Extract the (x, y) coordinate from the center of the cell holding the provided text.  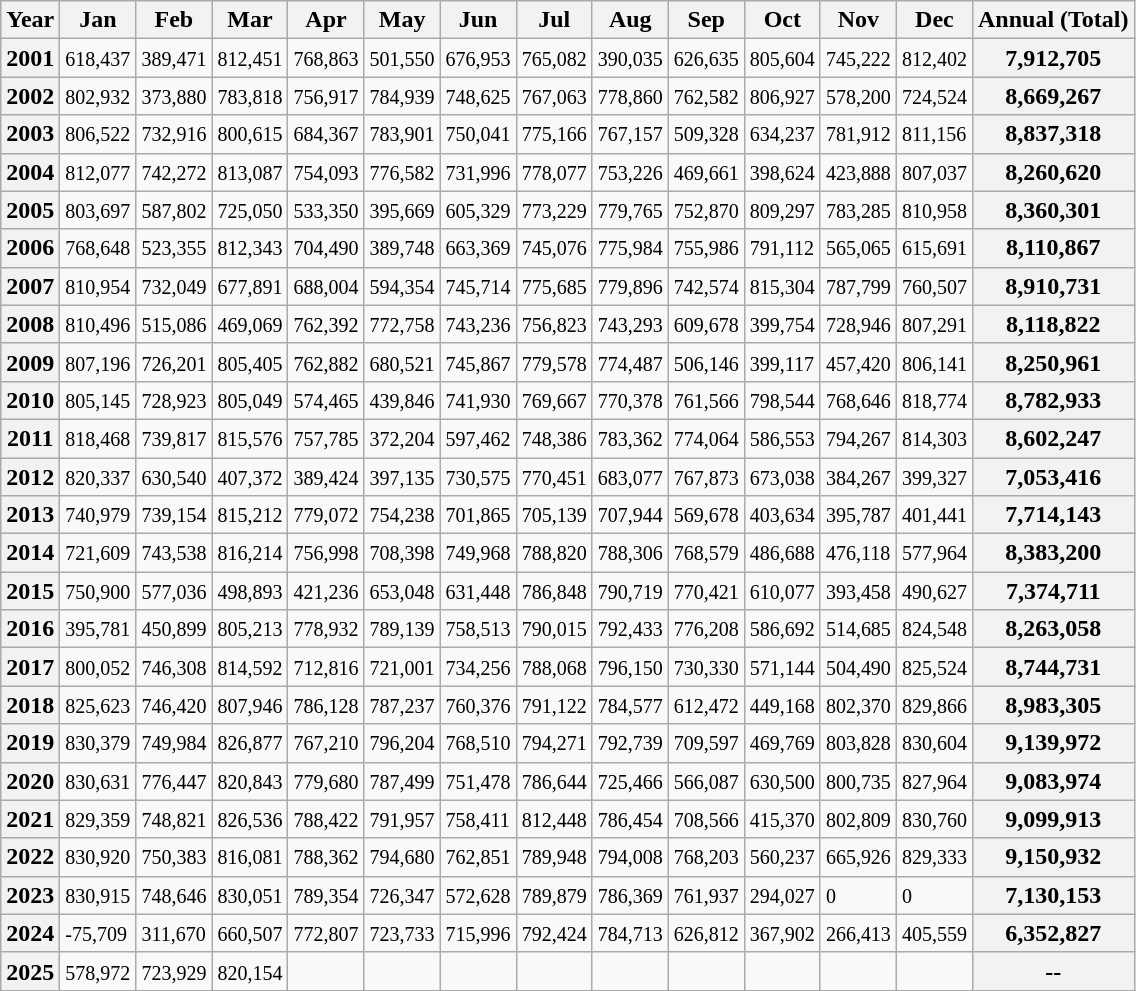
572,628 (478, 895)
560,237 (782, 857)
830,051 (250, 895)
748,646 (174, 895)
586,692 (782, 629)
Jul (554, 20)
794,008 (630, 857)
8,110,867 (1053, 248)
704,490 (326, 248)
779,578 (554, 362)
723,929 (174, 971)
809,297 (782, 210)
8,910,731 (1053, 286)
810,958 (934, 210)
792,433 (630, 629)
728,946 (858, 324)
800,052 (98, 667)
753,226 (630, 172)
6,352,827 (1053, 933)
815,304 (782, 286)
2025 (30, 971)
789,879 (554, 895)
399,117 (782, 362)
Apr (326, 20)
786,128 (326, 705)
791,957 (402, 819)
810,954 (98, 286)
8,669,267 (1053, 96)
830,920 (98, 857)
634,237 (782, 134)
399,754 (782, 324)
818,774 (934, 400)
767,873 (706, 477)
612,472 (706, 705)
2012 (30, 477)
7,130,153 (1053, 895)
820,337 (98, 477)
574,465 (326, 400)
746,420 (174, 705)
796,204 (402, 743)
Feb (174, 20)
423,888 (858, 172)
523,355 (174, 248)
457,420 (858, 362)
830,915 (98, 895)
825,524 (934, 667)
787,799 (858, 286)
781,912 (858, 134)
746,308 (174, 667)
803,828 (858, 743)
7,053,416 (1053, 477)
587,802 (174, 210)
514,685 (858, 629)
8,260,620 (1053, 172)
630,500 (782, 781)
762,582 (706, 96)
748,821 (174, 819)
778,860 (630, 96)
791,112 (782, 248)
Annual (Total) (1053, 20)
476,118 (858, 553)
807,196 (98, 362)
775,984 (630, 248)
2017 (30, 667)
Aug (630, 20)
311,670 (174, 933)
577,036 (174, 591)
571,144 (782, 667)
767,157 (630, 134)
812,402 (934, 58)
Sep (706, 20)
732,049 (174, 286)
779,072 (326, 515)
2002 (30, 96)
779,680 (326, 781)
498,893 (250, 591)
701,865 (478, 515)
7,912,705 (1053, 58)
754,238 (402, 515)
806,522 (98, 134)
2005 (30, 210)
786,644 (554, 781)
449,168 (782, 705)
2006 (30, 248)
762,882 (326, 362)
Year (30, 20)
829,333 (934, 857)
384,267 (858, 477)
786,454 (630, 819)
2010 (30, 400)
805,405 (250, 362)
676,953 (478, 58)
2018 (30, 705)
752,870 (706, 210)
626,635 (706, 58)
725,050 (250, 210)
783,818 (250, 96)
626,812 (706, 933)
802,809 (858, 819)
395,669 (402, 210)
2011 (30, 438)
486,688 (782, 553)
814,303 (934, 438)
660,507 (250, 933)
490,627 (934, 591)
723,733 (402, 933)
586,553 (782, 438)
762,851 (478, 857)
610,077 (782, 591)
749,968 (478, 553)
712,816 (326, 667)
730,330 (706, 667)
802,370 (858, 705)
9,139,972 (1053, 743)
2004 (30, 172)
768,203 (706, 857)
776,208 (706, 629)
680,521 (402, 362)
469,069 (250, 324)
775,685 (554, 286)
805,145 (98, 400)
789,948 (554, 857)
721,609 (98, 553)
805,049 (250, 400)
765,082 (554, 58)
469,769 (782, 743)
2021 (30, 819)
577,964 (934, 553)
469,661 (706, 172)
748,625 (478, 96)
788,068 (554, 667)
8,360,301 (1053, 210)
734,256 (478, 667)
Oct (782, 20)
830,604 (934, 743)
2008 (30, 324)
748,386 (554, 438)
767,210 (326, 743)
807,946 (250, 705)
709,597 (706, 743)
2019 (30, 743)
742,574 (706, 286)
770,378 (630, 400)
761,566 (706, 400)
830,379 (98, 743)
767,063 (554, 96)
715,996 (478, 933)
745,867 (478, 362)
826,877 (250, 743)
393,458 (858, 591)
403,634 (782, 515)
810,496 (98, 324)
760,507 (934, 286)
772,807 (326, 933)
725,466 (630, 781)
708,566 (706, 819)
8,383,200 (1053, 553)
758,513 (478, 629)
7,714,143 (1053, 515)
800,735 (858, 781)
829,359 (98, 819)
395,787 (858, 515)
8,837,318 (1053, 134)
653,048 (402, 591)
812,343 (250, 248)
815,576 (250, 438)
802,932 (98, 96)
788,362 (326, 857)
677,891 (250, 286)
755,986 (706, 248)
2023 (30, 895)
266,413 (858, 933)
787,499 (402, 781)
683,077 (630, 477)
825,623 (98, 705)
794,271 (554, 743)
8,782,933 (1053, 400)
742,272 (174, 172)
830,631 (98, 781)
779,896 (630, 286)
786,848 (554, 591)
806,927 (782, 96)
389,424 (326, 477)
768,863 (326, 58)
794,680 (402, 857)
533,350 (326, 210)
398,624 (782, 172)
739,817 (174, 438)
731,996 (478, 172)
565,065 (858, 248)
775,166 (554, 134)
816,214 (250, 553)
788,820 (554, 553)
2022 (30, 857)
2016 (30, 629)
776,582 (402, 172)
Jun (478, 20)
8,118,822 (1053, 324)
-75,709 (98, 933)
405,559 (934, 933)
739,154 (174, 515)
726,201 (174, 362)
779,765 (630, 210)
787,237 (402, 705)
730,575 (478, 477)
824,548 (934, 629)
741,930 (478, 400)
803,697 (98, 210)
829,866 (934, 705)
2020 (30, 781)
707,944 (630, 515)
8,263,058 (1053, 629)
805,604 (782, 58)
813,087 (250, 172)
509,328 (706, 134)
390,035 (630, 58)
812,451 (250, 58)
826,536 (250, 819)
605,329 (478, 210)
566,087 (706, 781)
807,037 (934, 172)
Jan (98, 20)
663,369 (478, 248)
762,392 (326, 324)
756,823 (554, 324)
2015 (30, 591)
815,212 (250, 515)
721,001 (402, 667)
811,156 (934, 134)
814,592 (250, 667)
756,917 (326, 96)
790,015 (554, 629)
594,354 (402, 286)
684,367 (326, 134)
792,424 (554, 933)
778,932 (326, 629)
776,447 (174, 781)
743,538 (174, 553)
609,678 (706, 324)
789,139 (402, 629)
756,998 (326, 553)
754,093 (326, 172)
9,099,913 (1053, 819)
389,748 (402, 248)
792,739 (630, 743)
770,451 (554, 477)
Mar (250, 20)
373,880 (174, 96)
745,222 (858, 58)
515,086 (174, 324)
740,979 (98, 515)
2001 (30, 58)
807,291 (934, 324)
708,398 (402, 553)
615,691 (934, 248)
786,369 (630, 895)
769,667 (554, 400)
8,602,247 (1053, 438)
732,916 (174, 134)
794,267 (858, 438)
501,550 (402, 58)
631,448 (478, 591)
761,937 (706, 895)
618,437 (98, 58)
778,077 (554, 172)
705,139 (554, 515)
830,760 (934, 819)
2024 (30, 933)
750,383 (174, 857)
726,347 (402, 895)
2013 (30, 515)
798,544 (782, 400)
773,229 (554, 210)
812,448 (554, 819)
768,579 (706, 553)
688,004 (326, 286)
806,141 (934, 362)
439,846 (402, 400)
768,646 (858, 400)
743,236 (478, 324)
750,900 (98, 591)
783,901 (402, 134)
569,678 (706, 515)
800,615 (250, 134)
749,984 (174, 743)
784,577 (630, 705)
789,354 (326, 895)
407,372 (250, 477)
367,902 (782, 933)
2009 (30, 362)
805,213 (250, 629)
597,462 (478, 438)
401,441 (934, 515)
294,027 (782, 895)
791,122 (554, 705)
751,478 (478, 781)
774,487 (630, 362)
745,714 (478, 286)
8,744,731 (1053, 667)
796,150 (630, 667)
397,135 (402, 477)
450,899 (174, 629)
504,490 (858, 667)
728,923 (174, 400)
816,081 (250, 857)
820,154 (250, 971)
745,076 (554, 248)
827,964 (934, 781)
578,972 (98, 971)
758,411 (478, 819)
743,293 (630, 324)
2007 (30, 286)
389,471 (174, 58)
506,146 (706, 362)
578,200 (858, 96)
790,719 (630, 591)
9,150,932 (1053, 857)
812,077 (98, 172)
421,236 (326, 591)
8,983,305 (1053, 705)
8,250,961 (1053, 362)
Nov (858, 20)
May (402, 20)
784,713 (630, 933)
395,781 (98, 629)
784,939 (402, 96)
7,374,711 (1053, 591)
9,083,974 (1053, 781)
774,064 (706, 438)
760,376 (478, 705)
-- (1053, 971)
770,421 (706, 591)
783,362 (630, 438)
Dec (934, 20)
772,758 (402, 324)
399,327 (934, 477)
415,370 (782, 819)
818,468 (98, 438)
768,510 (478, 743)
724,524 (934, 96)
788,422 (326, 819)
673,038 (782, 477)
2014 (30, 553)
820,843 (250, 781)
788,306 (630, 553)
665,926 (858, 857)
757,785 (326, 438)
783,285 (858, 210)
630,540 (174, 477)
750,041 (478, 134)
372,204 (402, 438)
768,648 (98, 248)
2003 (30, 134)
